Capture the cell that displays the provided text and extract its (x, y) central coordinate. 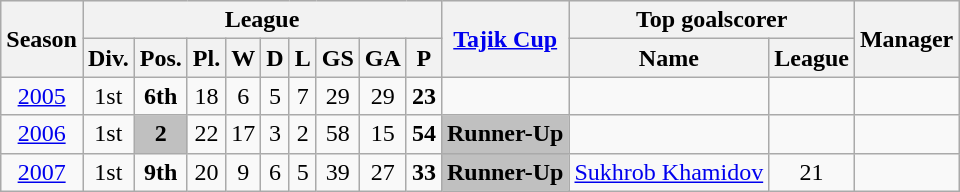
9 (244, 172)
54 (424, 134)
D (275, 58)
7 (302, 96)
2005 (42, 96)
2006 (42, 134)
18 (206, 96)
GS (338, 58)
23 (424, 96)
W (244, 58)
6th (160, 96)
Pl. (206, 58)
9th (160, 172)
Sukhrob Khamidov (669, 172)
21 (812, 172)
Tajik Cup (505, 39)
39 (338, 172)
58 (338, 134)
17 (244, 134)
Season (42, 39)
33 (424, 172)
15 (382, 134)
GA (382, 58)
L (302, 58)
Pos. (160, 58)
20 (206, 172)
27 (382, 172)
2007 (42, 172)
Manager (906, 39)
3 (275, 134)
Top goalscorer (712, 20)
Div. (108, 58)
P (424, 58)
22 (206, 134)
Name (669, 58)
